Capture the cell that displays the provided text and extract its [x, y] central coordinate. 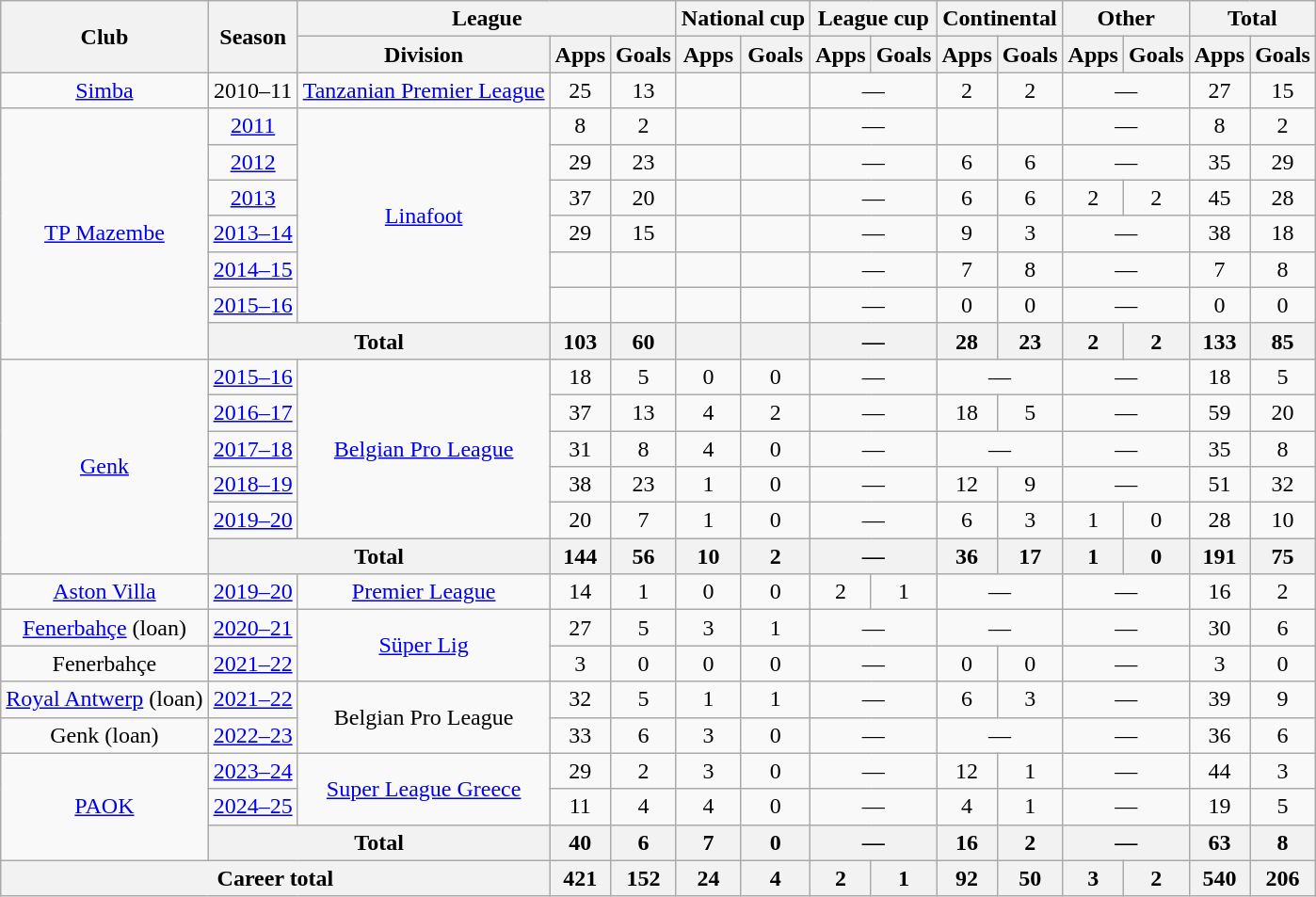
2023–24 [252, 771]
2018–19 [252, 485]
TP Mazembe [104, 233]
75 [1283, 556]
59 [1219, 412]
31 [580, 449]
56 [644, 556]
Career total [275, 878]
Genk [104, 466]
2014–15 [252, 269]
2013 [252, 198]
206 [1283, 878]
540 [1219, 878]
Club [104, 37]
Fenerbahçe [104, 664]
45 [1219, 198]
152 [644, 878]
Simba [104, 90]
2020–21 [252, 628]
Continental [1000, 19]
60 [644, 341]
17 [1030, 556]
Genk (loan) [104, 735]
Süper Lig [424, 646]
2017–18 [252, 449]
85 [1283, 341]
2016–17 [252, 412]
92 [967, 878]
Division [424, 55]
19 [1219, 807]
2011 [252, 126]
25 [580, 90]
2024–25 [252, 807]
191 [1219, 556]
421 [580, 878]
51 [1219, 485]
103 [580, 341]
Premier League [424, 592]
2013–14 [252, 233]
League [487, 19]
11 [580, 807]
30 [1219, 628]
2022–23 [252, 735]
144 [580, 556]
Royal Antwerp (loan) [104, 699]
44 [1219, 771]
2010–11 [252, 90]
2012 [252, 162]
Season [252, 37]
39 [1219, 699]
Other [1126, 19]
Tanzanian Premier League [424, 90]
50 [1030, 878]
National cup [743, 19]
14 [580, 592]
133 [1219, 341]
Fenerbahçe (loan) [104, 628]
League cup [874, 19]
33 [580, 735]
Super League Greece [424, 789]
63 [1219, 842]
Linafoot [424, 216]
40 [580, 842]
24 [708, 878]
Aston Villa [104, 592]
PAOK [104, 807]
